From the cell containing the given text, extract its center point as [x, y] coordinate. 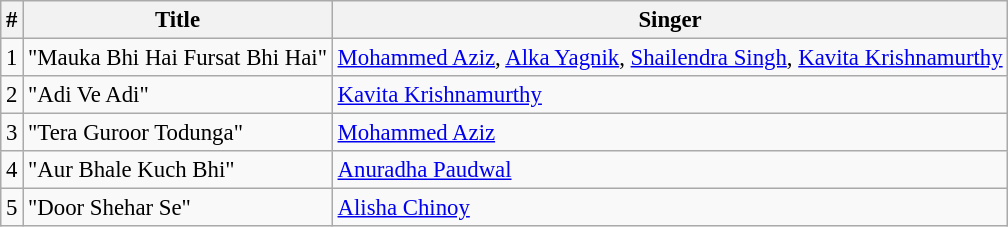
"Aur Bhale Kuch Bhi" [178, 170]
Mohammed Aziz [670, 133]
Kavita Krishnamurthy [670, 95]
4 [12, 170]
"Door Shehar Se" [178, 208]
Alisha Chinoy [670, 208]
Title [178, 20]
5 [12, 208]
"Adi Ve Adi" [178, 95]
3 [12, 133]
# [12, 20]
2 [12, 95]
Singer [670, 20]
"Mauka Bhi Hai Fursat Bhi Hai" [178, 58]
Anuradha Paudwal [670, 170]
"Tera Guroor Todunga" [178, 133]
Mohammed Aziz, Alka Yagnik, Shailendra Singh, Kavita Krishnamurthy [670, 58]
1 [12, 58]
